Determine the (x, y) coordinate at the center of the cell enclosing the given text.  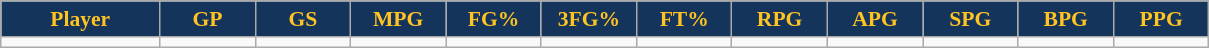
SPG (970, 19)
FT% (684, 19)
BPG (1066, 19)
APG (874, 19)
3FG% (588, 19)
PPG (1161, 19)
MPG (398, 19)
GS (302, 19)
GP (208, 19)
RPG (780, 19)
FG% (494, 19)
Player (80, 19)
